Determine the (X, Y) coordinate at the center of the cell enclosing the given text.  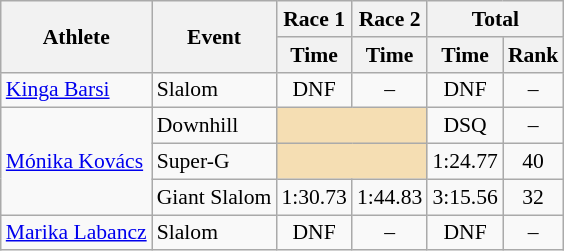
1:44.83 (390, 197)
3:15.56 (464, 197)
Mónika Kovács (76, 162)
1:24.77 (464, 162)
Rank (534, 55)
Marika Labancz (76, 233)
Event (214, 36)
1:30.73 (314, 197)
Super-G (214, 162)
32 (534, 197)
40 (534, 162)
Giant Slalom (214, 197)
Downhill (214, 126)
Race 1 (314, 19)
Athlete (76, 36)
Total (495, 19)
Race 2 (390, 19)
DSQ (464, 126)
Kinga Barsi (76, 90)
